Return [x, y] of the center of cell containing provided text 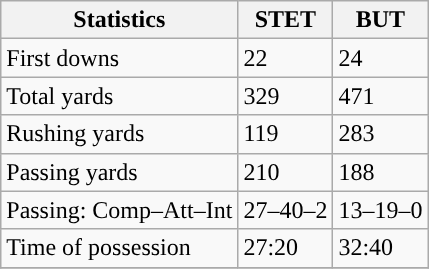
Passing yards [120, 172]
188 [380, 172]
283 [380, 134]
32:40 [380, 248]
STET [286, 20]
Time of possession [120, 248]
Statistics [120, 20]
24 [380, 58]
Total yards [120, 96]
119 [286, 134]
13–19–0 [380, 210]
471 [380, 96]
Rushing yards [120, 134]
BUT [380, 20]
329 [286, 96]
27:20 [286, 248]
210 [286, 172]
22 [286, 58]
First downs [120, 58]
Passing: Comp–Att–Int [120, 210]
27–40–2 [286, 210]
